Find where the given text appears and provide that cell's center as (X, Y) coordinate. 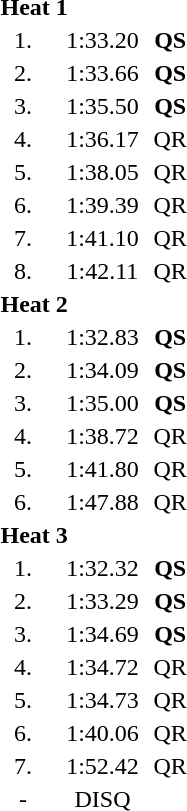
1:47.88 (102, 502)
1:34.69 (102, 634)
1:34.09 (102, 370)
1:41.80 (102, 469)
1:33.29 (102, 601)
1:52.42 (102, 766)
1:34.73 (102, 700)
1:40.06 (102, 733)
1:36.17 (102, 139)
1:41.10 (102, 238)
1:39.39 (102, 205)
1:42.11 (102, 271)
1:38.72 (102, 436)
1:35.00 (102, 403)
1:32.32 (102, 568)
1:32.83 (102, 337)
1:33.20 (102, 40)
1:33.66 (102, 73)
1:35.50 (102, 106)
1:38.05 (102, 172)
1:34.72 (102, 667)
